Identify which cell holds the provided text, then report its [x, y] central coordinate. 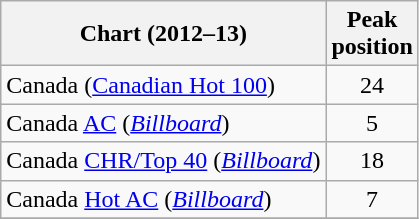
Canada AC (Billboard) [164, 123]
Canada (Canadian Hot 100) [164, 85]
24 [372, 85]
Canada Hot AC (Billboard) [164, 199]
Peak position [372, 34]
7 [372, 199]
18 [372, 161]
Canada CHR/Top 40 (Billboard) [164, 161]
5 [372, 123]
Chart (2012–13) [164, 34]
